Return the [X, Y] coordinate for the center point of the cell that contains the specified text.  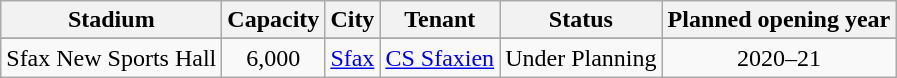
Tenant [440, 20]
2020–21 [779, 58]
Sfax [352, 58]
Planned opening year [779, 20]
Stadium [112, 20]
Status [581, 20]
Capacity [274, 20]
Sfax New Sports Hall [112, 58]
6,000 [274, 58]
City [352, 20]
Under Planning [581, 58]
CS Sfaxien [440, 58]
